Determine the [x, y] coordinate at the center of the cell enclosing the given text.  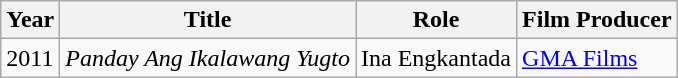
GMA Films [598, 58]
Film Producer [598, 20]
2011 [30, 58]
Panday Ang Ikalawang Yugto [208, 58]
Ina Engkantada [436, 58]
Role [436, 20]
Title [208, 20]
Year [30, 20]
